Return [x, y] of the center of cell containing provided text 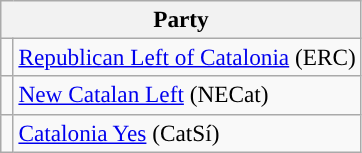
Republican Left of Catalonia (ERC) [187, 57]
Party [181, 19]
Catalonia Yes (CatSí) [187, 133]
New Catalan Left (NECat) [187, 95]
